Output the [X, Y] coordinate of the center of the cell containing the given text.  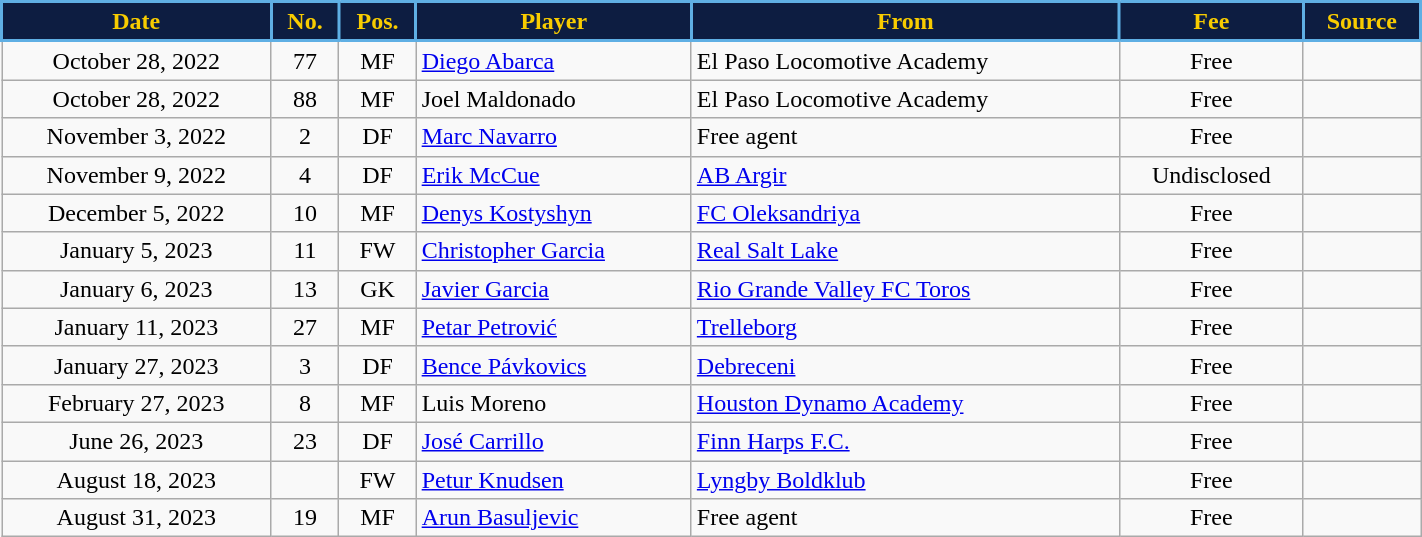
Luis Moreno [554, 403]
January 11, 2023 [137, 327]
Arun Basuljevic [554, 518]
February 27, 2023 [137, 403]
FC Oleksandriya [905, 213]
December 5, 2022 [137, 213]
11 [305, 251]
No. [305, 22]
Fee [1211, 22]
January 6, 2023 [137, 289]
2 [305, 137]
August 18, 2023 [137, 479]
Real Salt Lake [905, 251]
José Carrillo [554, 441]
Trelleborg [905, 327]
Javier Garcia [554, 289]
November 3, 2022 [137, 137]
Denys Kostyshyn [554, 213]
From [905, 22]
Undisclosed [1211, 175]
January 27, 2023 [137, 365]
AB Argir [905, 175]
August 31, 2023 [137, 518]
Rio Grande Valley FC Toros [905, 289]
Marc Navarro [554, 137]
10 [305, 213]
88 [305, 99]
Lyngby Boldklub [905, 479]
27 [305, 327]
GK [378, 289]
Finn Harps F.C. [905, 441]
Petar Petrović [554, 327]
June 26, 2023 [137, 441]
Joel Maldonado [554, 99]
19 [305, 518]
Debreceni [905, 365]
January 5, 2023 [137, 251]
23 [305, 441]
8 [305, 403]
Christopher Garcia [554, 251]
3 [305, 365]
Pos. [378, 22]
4 [305, 175]
Erik McCue [554, 175]
Houston Dynamo Academy [905, 403]
Date [137, 22]
November 9, 2022 [137, 175]
Player [554, 22]
Bence Pávkovics [554, 365]
Diego Abarca [554, 60]
13 [305, 289]
Petur Knudsen [554, 479]
77 [305, 60]
Source [1362, 22]
